Capture the cell that displays the provided text and extract its [X, Y] central coordinate. 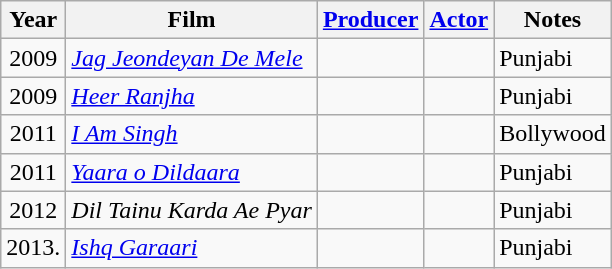
Jag Jeondeyan De Mele [192, 58]
Notes [553, 20]
Year [34, 20]
Bollywood [553, 134]
Actor [459, 20]
Film [192, 20]
Yaara o Dildaara [192, 172]
2012 [34, 210]
2013. [34, 248]
Producer [370, 20]
Heer Ranjha [192, 96]
I Am Singh [192, 134]
Dil Tainu Karda Ae Pyar [192, 210]
Ishq Garaari [192, 248]
